Locate the cell with the specified text and output its (X, Y) center coordinate. 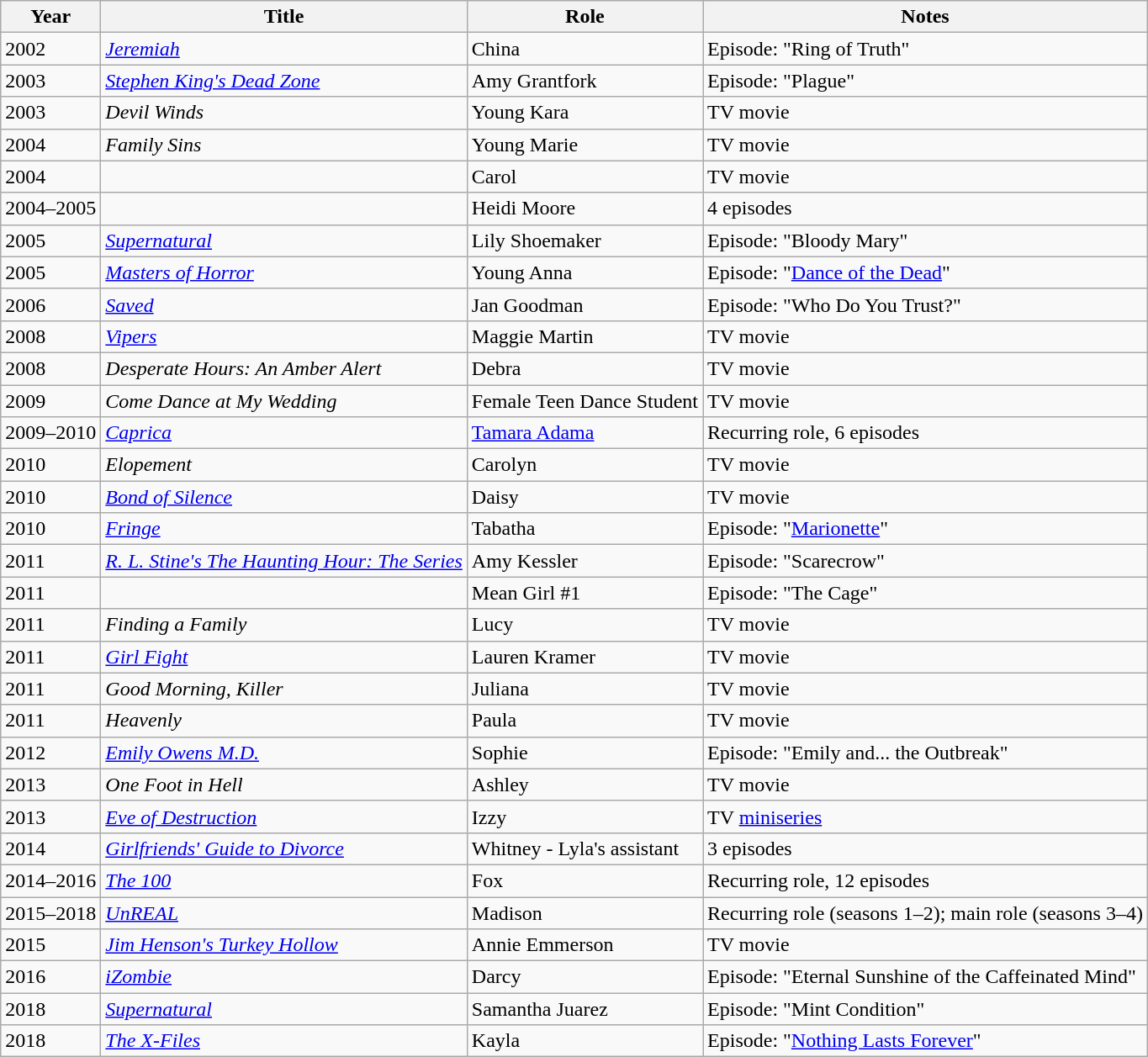
Heidi Moore (585, 209)
Tabatha (585, 529)
iZombie (284, 977)
Kayla (585, 1041)
2015–2018 (50, 912)
Caprica (284, 433)
Episode: "Scarecrow" (925, 561)
Young Kara (585, 113)
Episode: "Mint Condition" (925, 1009)
Jim Henson's Turkey Hollow (284, 945)
Recurring role (seasons 1–2); main role (seasons 3–4) (925, 912)
Role (585, 17)
3 episodes (925, 848)
2012 (50, 753)
Tamara Adama (585, 433)
2016 (50, 977)
Lauren Kramer (585, 657)
Whitney - Lyla's assistant (585, 848)
2009 (50, 401)
Jan Goodman (585, 304)
Vipers (284, 336)
Elopement (284, 465)
China (585, 49)
Girlfriends' Guide to Divorce (284, 848)
Fringe (284, 529)
Good Morning, Killer (284, 689)
Episode: "Bloody Mary" (925, 240)
Devil Winds (284, 113)
Notes (925, 17)
Annie Emmerson (585, 945)
Episode: "Plague" (925, 81)
Desperate Hours: An Amber Alert (284, 368)
Female Teen Dance Student (585, 401)
Jeremiah (284, 49)
One Foot in Hell (284, 785)
Paula (585, 721)
Daisy (585, 497)
Episode: "The Cage" (925, 593)
Debra (585, 368)
Emily Owens M.D. (284, 753)
Recurring role, 12 episodes (925, 880)
Maggie Martin (585, 336)
Izzy (585, 817)
Episode: "Nothing Lasts Forever" (925, 1041)
Recurring role, 6 episodes (925, 433)
Come Dance at My Wedding (284, 401)
Finding a Family (284, 625)
Girl Fight (284, 657)
Darcy (585, 977)
TV miniseries (925, 817)
Heavenly (284, 721)
Episode: "Dance of the Dead" (925, 272)
Fox (585, 880)
Episode: "Ring of Truth" (925, 49)
Family Sins (284, 145)
R. L. Stine's The Haunting Hour: The Series (284, 561)
Carol (585, 177)
Amy Kessler (585, 561)
Young Marie (585, 145)
2014 (50, 848)
Madison (585, 912)
4 episodes (925, 209)
Episode: "Marionette" (925, 529)
2004–2005 (50, 209)
Mean Girl #1 (585, 593)
Year (50, 17)
Lucy (585, 625)
2014–2016 (50, 880)
Carolyn (585, 465)
2006 (50, 304)
Samantha Juarez (585, 1009)
Young Anna (585, 272)
Sophie (585, 753)
Lily Shoemaker (585, 240)
2009–2010 (50, 433)
Episode: "Emily and... the Outbreak" (925, 753)
Juliana (585, 689)
The 100 (284, 880)
The X-Files (284, 1041)
Stephen King's Dead Zone (284, 81)
2002 (50, 49)
Episode: "Eternal Sunshine of the Caffeinated Mind" (925, 977)
Episode: "Who Do You Trust?" (925, 304)
Eve of Destruction (284, 817)
Saved (284, 304)
Amy Grantfork (585, 81)
Ashley (585, 785)
Title (284, 17)
Bond of Silence (284, 497)
2015 (50, 945)
Masters of Horror (284, 272)
UnREAL (284, 912)
